Detect which cell encompasses the target text, then output its [X, Y] center coordinate. 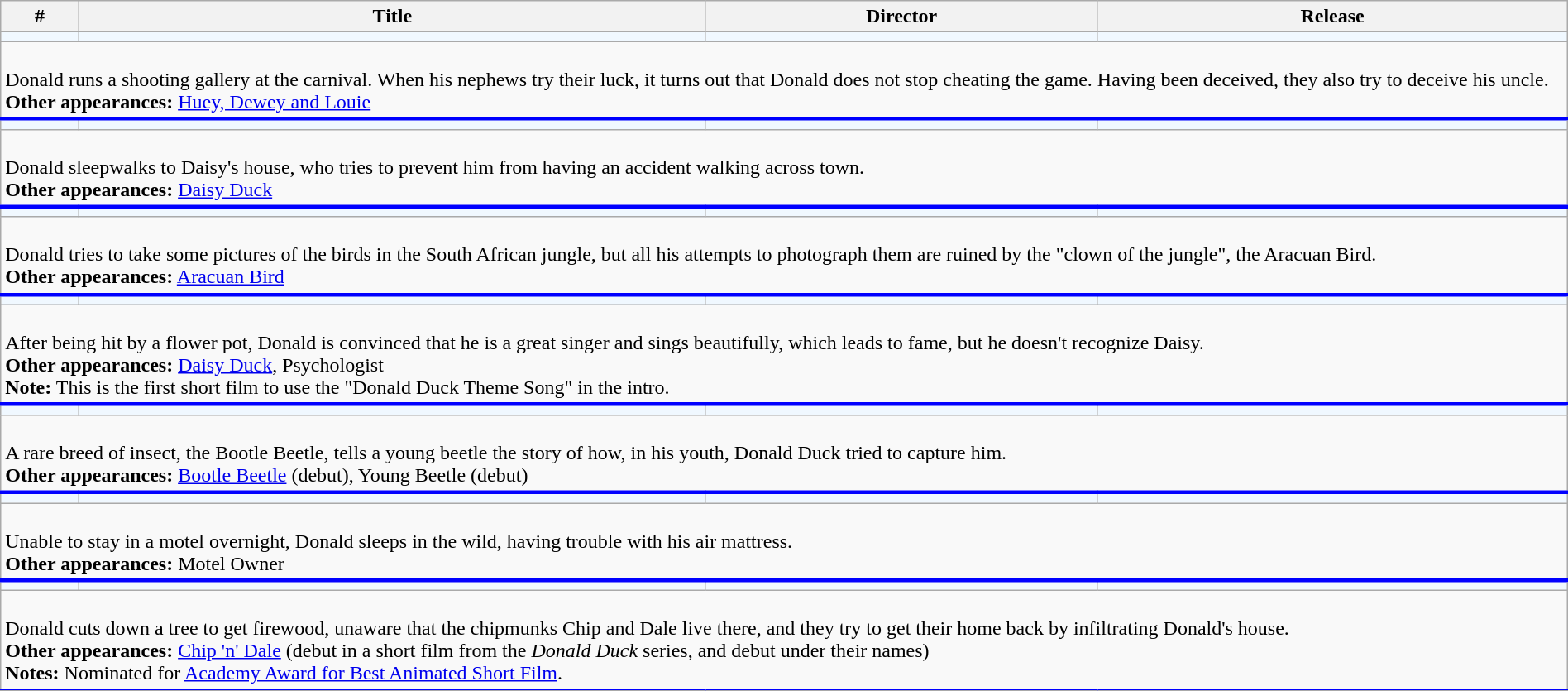
Title [392, 17]
Unable to stay in a motel overnight, Donald sleeps in the wild, having trouble with his air mattress.Other appearances: Motel Owner [784, 542]
Donald sleepwalks to Daisy's house, who tries to prevent him from having an accident walking across town.Other appearances: Daisy Duck [784, 168]
# [40, 17]
Release [1332, 17]
Director [901, 17]
